Determine the [x, y] coordinate at the center of the cell enclosing the given text.  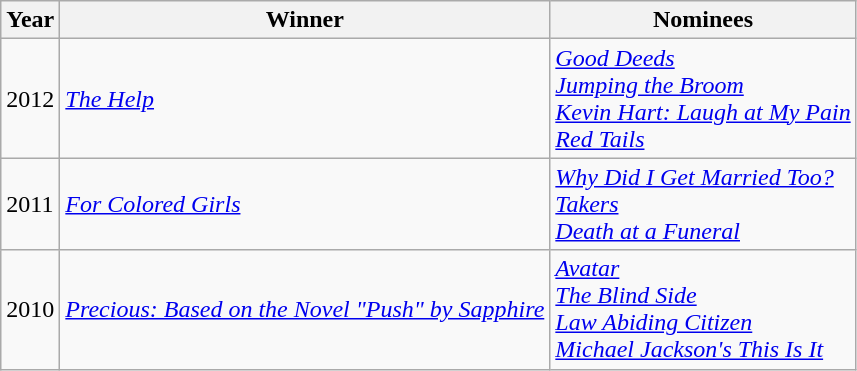
2011 [30, 204]
2012 [30, 98]
For Colored Girls [305, 204]
AvatarThe Blind SideLaw Abiding CitizenMichael Jackson's This Is It [703, 310]
The Help [305, 98]
Year [30, 20]
Nominees [703, 20]
Precious: Based on the Novel "Push" by Sapphire [305, 310]
2010 [30, 310]
Why Did I Get Married Too?TakersDeath at a Funeral [703, 204]
Good DeedsJumping the BroomKevin Hart: Laugh at My PainRed Tails [703, 98]
Winner [305, 20]
